Search for the cell housing the specified text and yield its (x, y) center coordinate. 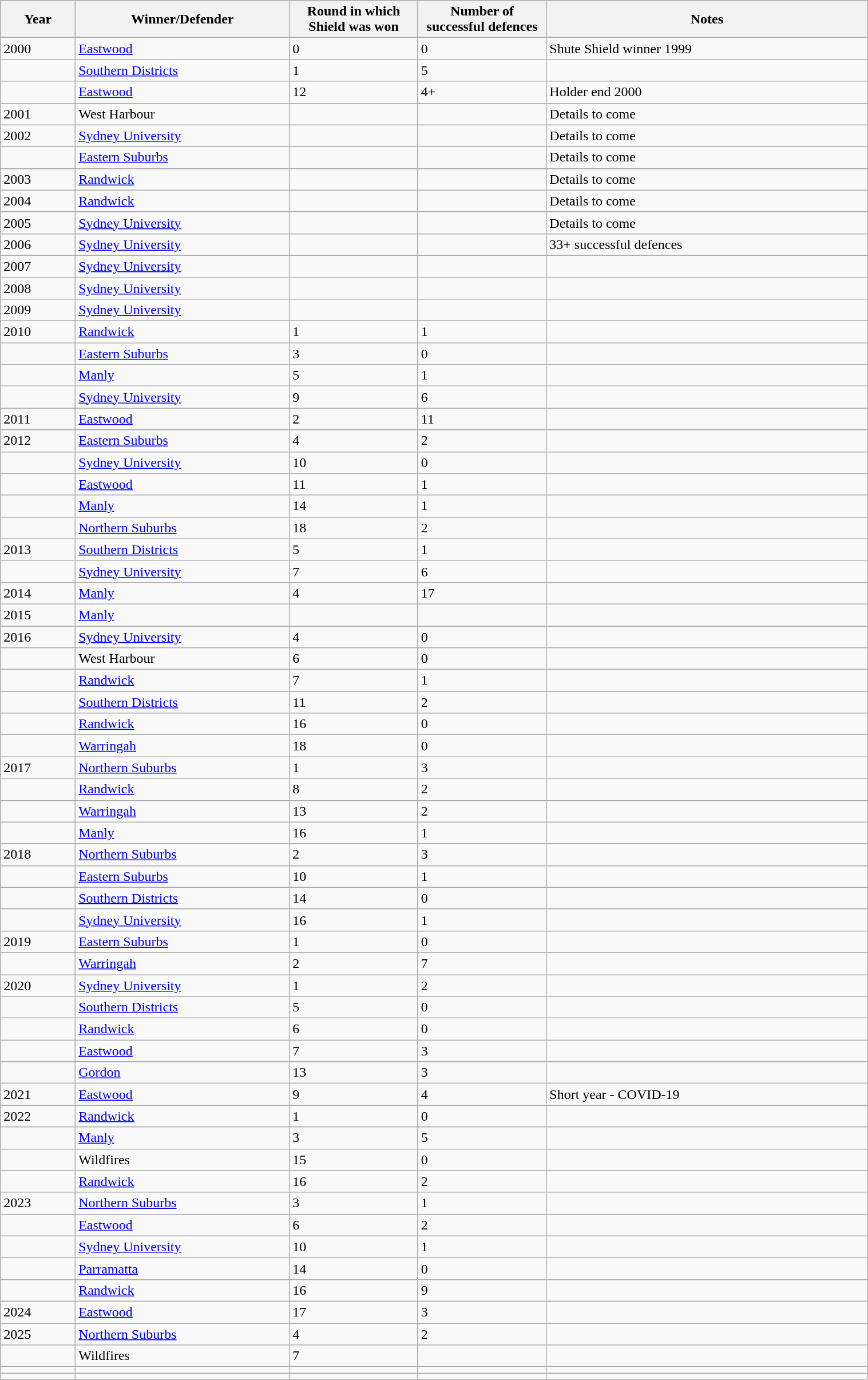
2003 (38, 179)
2004 (38, 201)
Short year - COVID-19 (707, 1094)
2018 (38, 855)
Winner/Defender (183, 19)
2008 (38, 288)
2016 (38, 637)
2015 (38, 615)
2025 (38, 1334)
2013 (38, 549)
15 (354, 1160)
4+ (482, 92)
2017 (38, 768)
2009 (38, 310)
2011 (38, 419)
Number of successful defences (482, 19)
2002 (38, 136)
2010 (38, 332)
12 (354, 92)
2000 (38, 49)
8 (354, 789)
33+ successful defences (707, 244)
Gordon (183, 1073)
2012 (38, 441)
2024 (38, 1312)
2023 (38, 1203)
Year (38, 19)
Parramatta (183, 1268)
2022 (38, 1116)
2020 (38, 985)
2007 (38, 266)
2014 (38, 593)
2001 (38, 114)
2019 (38, 942)
2006 (38, 244)
Notes (707, 19)
2005 (38, 223)
Shute Shield winner 1999 (707, 49)
Round in which Shield was won (354, 19)
Holder end 2000 (707, 92)
2021 (38, 1094)
